Extract the [X, Y] coordinate from the center of the cell holding the provided text.  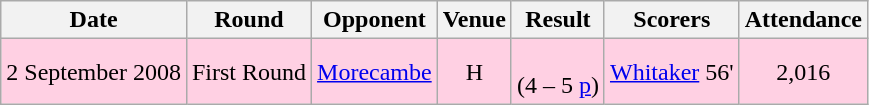
Date [94, 20]
Opponent [375, 20]
Whitaker 56' [672, 72]
2 September 2008 [94, 72]
Round [248, 20]
Attendance [803, 20]
Scorers [672, 20]
H [474, 72]
Morecambe [375, 72]
2,016 [803, 72]
First Round [248, 72]
Venue [474, 20]
Result [558, 20]
(4 – 5 p) [558, 72]
